Identify which cell holds the provided text, then report its (X, Y) central coordinate. 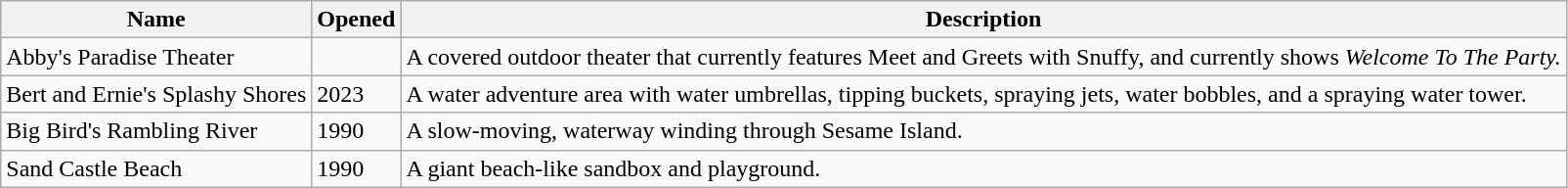
Name (156, 20)
Sand Castle Beach (156, 168)
Abby's Paradise Theater (156, 57)
A slow-moving, waterway winding through Sesame Island. (983, 131)
2023 (356, 94)
Big Bird's Rambling River (156, 131)
A covered outdoor theater that currently features Meet and Greets with Snuffy, and currently shows Welcome To The Party. (983, 57)
Description (983, 20)
A water adventure area with water umbrellas, tipping buckets, spraying jets, water bobbles, and a spraying water tower. (983, 94)
A giant beach-like sandbox and playground. (983, 168)
Opened (356, 20)
Bert and Ernie's Splashy Shores (156, 94)
